From the cell containing the given text, extract its center point as (x, y) coordinate. 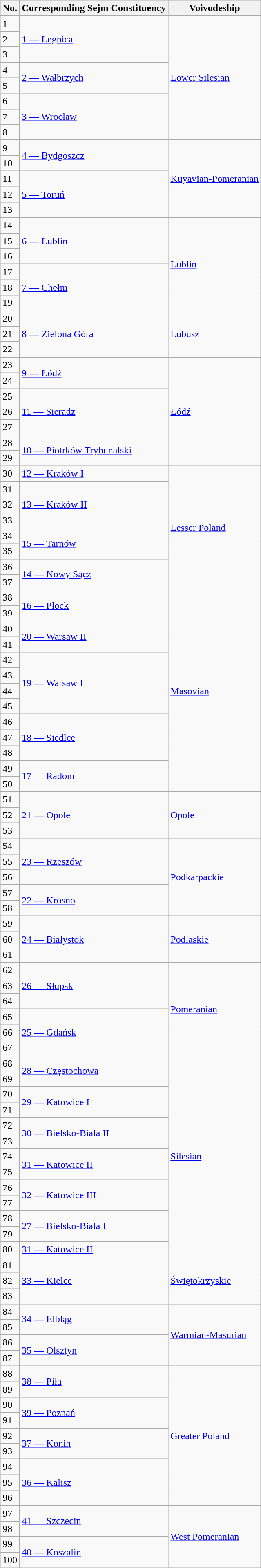
20 (10, 318)
62 (10, 970)
6 — Lublin (94, 241)
50 (10, 784)
16 (10, 256)
14 — Nowy Sącz (94, 574)
9 — Łódź (94, 373)
41 (10, 644)
Warmian-Masurian (215, 1335)
35 (10, 551)
11 (10, 179)
39 — Poznań (94, 1412)
42 (10, 660)
83 (10, 1296)
16 — Płock (94, 605)
78 (10, 1219)
Masovian (215, 691)
67 (10, 1048)
Greater Poland (215, 1436)
40 (10, 629)
7 — Chełm (94, 287)
10 (10, 163)
99 (10, 1544)
84 (10, 1312)
1 — Legnica (94, 39)
Podkarpackie (215, 877)
89 (10, 1389)
Silesian (215, 1156)
48 (10, 753)
29 (10, 458)
West Pomeranian (215, 1537)
73 (10, 1141)
18 — Siedlce (94, 738)
21 (10, 334)
81 (10, 1265)
2 (10, 39)
35 — Olsztyn (94, 1350)
1 (10, 24)
28 — Częstochowa (94, 1071)
38 — Piła (94, 1381)
12 — Kraków I (94, 474)
Lesser Poland (215, 528)
94 (10, 1467)
20 — Warsaw II (94, 636)
46 (10, 722)
Opole (215, 815)
86 (10, 1343)
43 (10, 675)
17 (10, 272)
27 — Bielsko-Biała I (94, 1226)
66 (10, 1032)
60 (10, 939)
91 (10, 1420)
22 (10, 349)
Łódź (215, 411)
15 — Tarnów (94, 543)
28 (10, 442)
37 — Konin (94, 1443)
18 (10, 287)
30 (10, 474)
26 — Słupsk (94, 986)
Voivodeship (215, 8)
90 (10, 1405)
13 — Kraków II (94, 505)
38 (10, 598)
59 (10, 923)
3 (10, 55)
34 — Elbląg (94, 1319)
71 (10, 1110)
87 (10, 1358)
Pomeranian (215, 1009)
6 (10, 101)
23 — Rzeszów (94, 861)
5 — Toruń (94, 194)
92 (10, 1435)
55 (10, 861)
22 — Krosno (94, 900)
5 (10, 86)
79 (10, 1234)
8 — Zielona Góra (94, 334)
4 (10, 70)
77 (10, 1203)
Podlaskie (215, 939)
13 (10, 210)
93 (10, 1451)
4 — Bydgoszcz (94, 155)
26 (10, 411)
33 — Kielce (94, 1281)
45 (10, 707)
3 — Wrocław (94, 117)
40 — Koszalin (94, 1552)
36 — Kalisz (94, 1482)
49 (10, 769)
41 — Szczecin (94, 1521)
61 (10, 955)
58 (10, 908)
Świętokrzyskie (215, 1281)
88 (10, 1374)
32 (10, 505)
2 — Wałbrzych (94, 78)
37 (10, 582)
Lubusz (215, 334)
19 (10, 303)
8 (10, 132)
30 — Bielsko-Biała II (94, 1133)
53 (10, 830)
85 (10, 1327)
19 — Warsaw I (94, 683)
21 — Opole (94, 815)
31 (10, 489)
63 (10, 986)
24 — Białystok (94, 939)
51 (10, 799)
11 — Sieradz (94, 411)
54 (10, 846)
72 (10, 1125)
69 (10, 1079)
25 (10, 396)
74 (10, 1156)
44 (10, 691)
7 (10, 117)
Lower Silesian (215, 78)
82 (10, 1281)
32 — Katowice III (94, 1195)
100 (10, 1560)
56 (10, 877)
64 (10, 1001)
39 (10, 613)
25 — Gdańsk (94, 1032)
33 (10, 520)
Kuyavian-Pomeranian (215, 179)
36 (10, 567)
24 (10, 380)
52 (10, 815)
Corresponding Sejm Constituency (94, 8)
80 (10, 1250)
17 — Radom (94, 776)
98 (10, 1529)
14 (10, 225)
75 (10, 1172)
47 (10, 738)
No. (10, 8)
29 — Katowice I (94, 1102)
15 (10, 241)
12 (10, 194)
68 (10, 1063)
97 (10, 1513)
34 (10, 536)
70 (10, 1094)
76 (10, 1188)
10 — Piotrków Trybunalski (94, 450)
Lublin (215, 264)
65 (10, 1017)
57 (10, 892)
9 (10, 148)
23 (10, 365)
27 (10, 427)
95 (10, 1482)
96 (10, 1498)
